From the cell containing the given text, extract its center point as [x, y] coordinate. 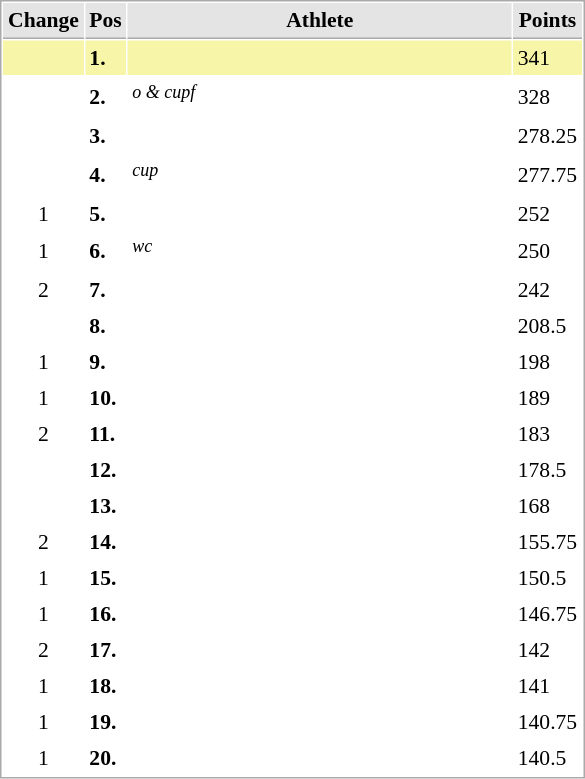
wc [320, 252]
3. [106, 135]
15. [106, 579]
7. [106, 291]
o & cupf [320, 96]
cup [320, 174]
341 [547, 57]
9. [106, 363]
13. [106, 507]
277.75 [547, 174]
18. [106, 687]
11. [106, 435]
198 [547, 363]
Athlete [320, 21]
Points [547, 21]
150.5 [547, 579]
5. [106, 213]
1. [106, 57]
278.25 [547, 135]
250 [547, 252]
Change [44, 21]
Pos [106, 21]
6. [106, 252]
168 [547, 507]
142 [547, 651]
141 [547, 687]
17. [106, 651]
146.75 [547, 615]
328 [547, 96]
155.75 [547, 543]
252 [547, 213]
14. [106, 543]
16. [106, 615]
178.5 [547, 471]
242 [547, 291]
19. [106, 723]
140.5 [547, 759]
10. [106, 399]
20. [106, 759]
183 [547, 435]
12. [106, 471]
189 [547, 399]
8. [106, 327]
4. [106, 174]
2. [106, 96]
208.5 [547, 327]
140.75 [547, 723]
